Scan for the cell matching the given text and deliver its (X, Y) coordinate at center. 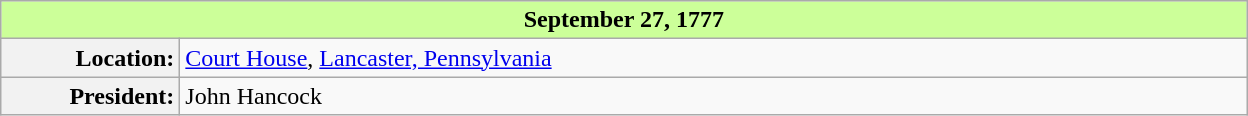
Court House, Lancaster, Pennsylvania (714, 58)
September 27, 1777 (624, 20)
John Hancock (714, 96)
Location: (90, 58)
President: (90, 96)
